Output the [X, Y] coordinate of the center of the cell containing the given text.  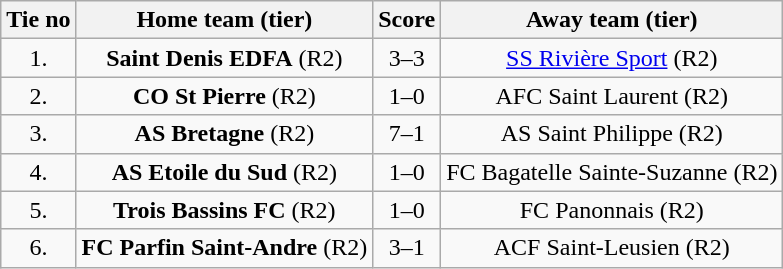
5. [38, 210]
FC Bagatelle Sainte-Suzanne (R2) [612, 172]
Saint Denis EDFA (R2) [224, 58]
FC Panonnais (R2) [612, 210]
AS Etoile du Sud (R2) [224, 172]
3. [38, 134]
3–3 [407, 58]
1. [38, 58]
4. [38, 172]
7–1 [407, 134]
Tie no [38, 20]
2. [38, 96]
Away team (tier) [612, 20]
FC Parfin Saint-Andre (R2) [224, 248]
AS Saint Philippe (R2) [612, 134]
Score [407, 20]
Home team (tier) [224, 20]
3–1 [407, 248]
6. [38, 248]
Trois Bassins FC (R2) [224, 210]
CO St Pierre (R2) [224, 96]
ACF Saint-Leusien (R2) [612, 248]
SS Rivière Sport (R2) [612, 58]
AS Bretagne (R2) [224, 134]
AFC Saint Laurent (R2) [612, 96]
